Extract the (x, y) coordinate from the center of the cell holding the provided text.  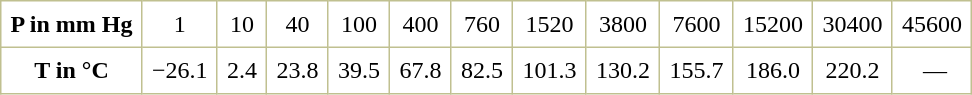
30400 (853, 24)
39.5 (359, 70)
T in °C (72, 70)
— (932, 70)
67.8 (421, 70)
45600 (932, 24)
10 (242, 24)
15200 (773, 24)
82.5 (482, 70)
400 (421, 24)
23.8 (298, 70)
P in mm Hg (72, 24)
1 (180, 24)
1520 (550, 24)
130.2 (623, 70)
186.0 (773, 70)
7600 (697, 24)
100 (359, 24)
220.2 (853, 70)
2.4 (242, 70)
155.7 (697, 70)
−26.1 (180, 70)
101.3 (550, 70)
760 (482, 24)
40 (298, 24)
3800 (623, 24)
